For the text-containing cell, return its midpoint in [X, Y] coordinate format. 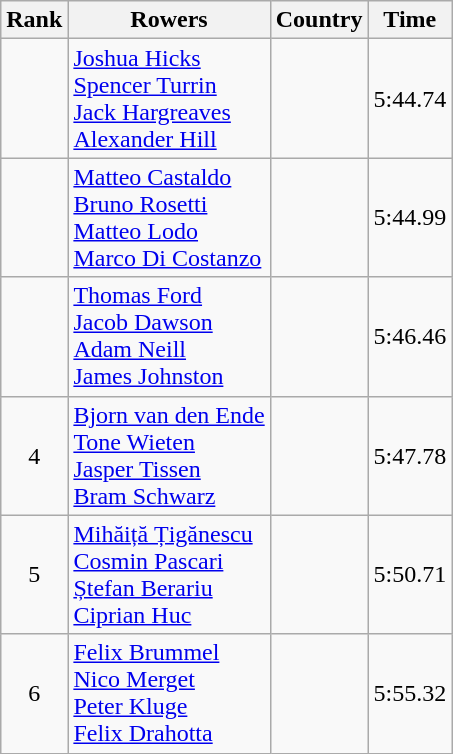
5 [34, 574]
5:44.74 [410, 98]
6 [34, 694]
4 [34, 456]
5:55.32 [410, 694]
5:50.71 [410, 574]
Felix BrummelNico MergetPeter KlugeFelix Drahotta [169, 694]
5:44.99 [410, 218]
Joshua HicksSpencer TurrinJack HargreavesAlexander Hill [169, 98]
Country [319, 20]
5:47.78 [410, 456]
Time [410, 20]
5:46.46 [410, 336]
Matteo CastaldoBruno RosettiMatteo LodoMarco Di Costanzo [169, 218]
Rank [34, 20]
Thomas FordJacob DawsonAdam NeillJames Johnston [169, 336]
Mihăiță ȚigănescuCosmin PascariȘtefan BerariuCiprian Huc [169, 574]
Rowers [169, 20]
Bjorn van den EndeTone WietenJasper TissenBram Schwarz [169, 456]
